Detect which cell encompasses the target text, then output its (x, y) center coordinate. 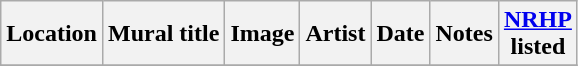
Artist (336, 34)
NRHPlisted (538, 34)
Date (400, 34)
Notes (464, 34)
Location (52, 34)
Image (262, 34)
Mural title (163, 34)
